Return (X, Y) of the center of cell containing provided text 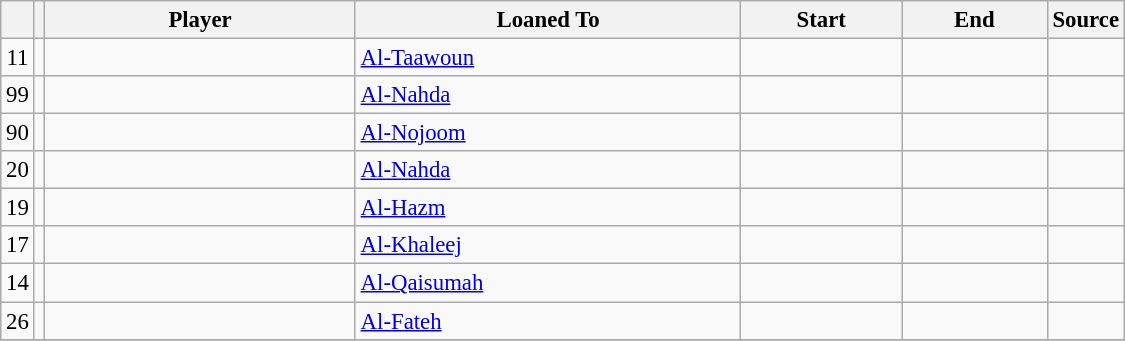
Start (822, 20)
Loaned To (548, 20)
Al-Hazm (548, 208)
11 (18, 58)
Player (200, 20)
20 (18, 170)
Al-Qaisumah (548, 283)
End (975, 20)
17 (18, 245)
Al-Taawoun (548, 58)
Al-Khaleej (548, 245)
19 (18, 208)
Al-Fateh (548, 321)
Al-Nojoom (548, 133)
Source (1086, 20)
14 (18, 283)
26 (18, 321)
99 (18, 95)
90 (18, 133)
